From the cell containing the given text, extract its center point as [X, Y] coordinate. 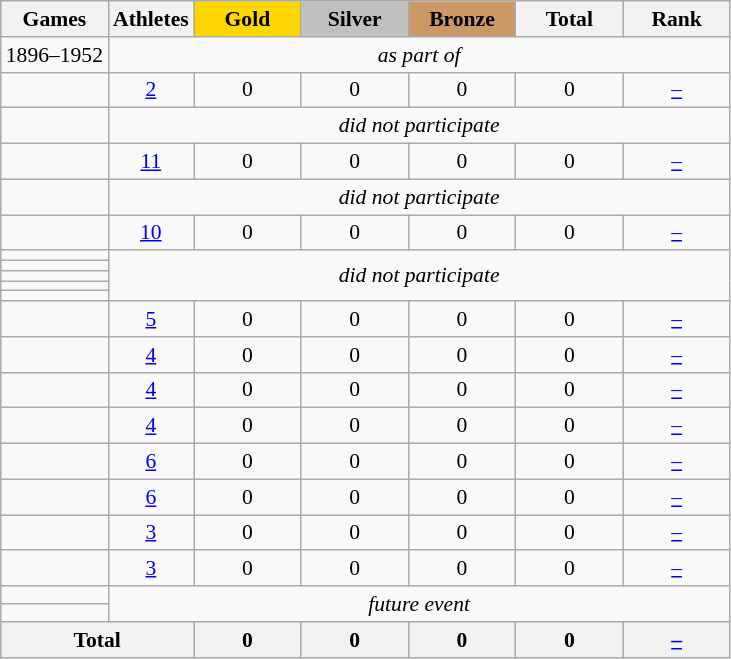
2 [151, 90]
Bronze [462, 19]
1896–1952 [54, 55]
Rank [676, 19]
as part of [419, 55]
5 [151, 319]
Gold [248, 19]
11 [151, 162]
future event [419, 604]
Silver [354, 19]
Athletes [151, 19]
10 [151, 233]
Games [54, 19]
